For the text-containing cell, return its midpoint in [X, Y] coordinate format. 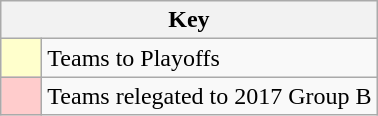
Teams to Playoffs [210, 58]
Teams relegated to 2017 Group B [210, 96]
Key [189, 20]
